Search for the cell housing the specified text and yield its (X, Y) center coordinate. 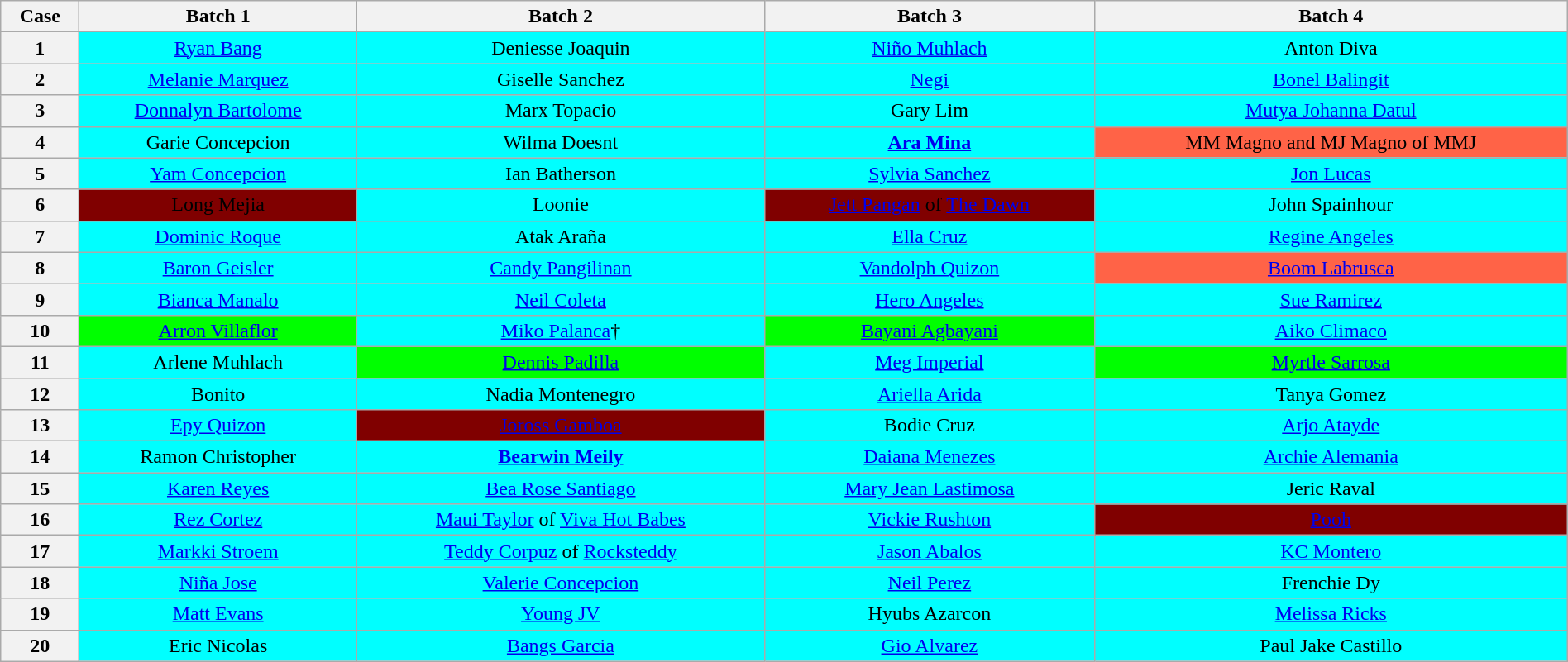
Mutya Johanna Datul (1331, 111)
Boom Labrusca (1331, 268)
Melanie Marquez (218, 79)
Markki Stroem (218, 551)
Daiana Menezes (930, 457)
Sylvia Sanchez (930, 174)
8 (40, 268)
Young JV (561, 614)
Sue Ramirez (1331, 299)
Hyubs Azarcon (930, 614)
Tanya Gomez (1331, 394)
Dennis Padilla (561, 362)
John Spainhour (1331, 205)
1 (40, 48)
12 (40, 394)
Regine Angeles (1331, 236)
14 (40, 457)
Ariella Arida (930, 394)
Deniesse Joaquin (561, 48)
Jett Pangan of The Dawn (930, 205)
Batch 3 (930, 17)
Ara Mina (930, 142)
Bearwin Meily (561, 457)
Frenchie Dy (1331, 583)
Maui Taylor of Viva Hot Babes (561, 520)
KC Montero (1331, 551)
Nadia Montenegro (561, 394)
15 (40, 488)
Bianca Manalo (218, 299)
Archie Alemania (1331, 457)
Meg Imperial (930, 362)
Batch 1 (218, 17)
Batch 2 (561, 17)
Case (40, 17)
Ryan Bang (218, 48)
Dominic Roque (218, 236)
Niña Jose (218, 583)
Matt Evans (218, 614)
Mary Jean Lastimosa (930, 488)
Bangs Garcia (561, 645)
Eric Nicolas (218, 645)
2 (40, 79)
Rez Cortez (218, 520)
Bonel Balingit (1331, 79)
Ian Batherson (561, 174)
Arjo Atayde (1331, 426)
Valerie Concepcion (561, 583)
Jason Abalos (930, 551)
Karen Reyes (218, 488)
17 (40, 551)
7 (40, 236)
Melissa Ricks (1331, 614)
Marx Topacio (561, 111)
Joross Gamboa (561, 426)
Gio Alvarez (930, 645)
Neil Perez (930, 583)
13 (40, 426)
9 (40, 299)
Pooh (1331, 520)
Negi (930, 79)
10 (40, 331)
4 (40, 142)
16 (40, 520)
20 (40, 645)
Bonito (218, 394)
Niño Muhlach (930, 48)
Bea Rose Santiago (561, 488)
Anton Diva (1331, 48)
Wilma Doesnt (561, 142)
Bayani Agbayani (930, 331)
5 (40, 174)
Jon Lucas (1331, 174)
Garie Concepcion (218, 142)
Bodie Cruz (930, 426)
Baron Geisler (218, 268)
Paul Jake Castillo (1331, 645)
Ramon Christopher (218, 457)
3 (40, 111)
Candy Pangilinan (561, 268)
18 (40, 583)
Arron Villaflor (218, 331)
Vickie Rushton (930, 520)
Ella Cruz (930, 236)
Loonie (561, 205)
6 (40, 205)
Atak Araña (561, 236)
Batch 4 (1331, 17)
11 (40, 362)
Hero Angeles (930, 299)
Long Mejia (218, 205)
MM Magno and MJ Magno of MMJ (1331, 142)
Arlene Muhlach (218, 362)
19 (40, 614)
Neil Coleta (561, 299)
Jeric Raval (1331, 488)
Gary Lim (930, 111)
Aiko Climaco (1331, 331)
Vandolph Quizon (930, 268)
Yam Concepcion (218, 174)
Giselle Sanchez (561, 79)
Myrtle Sarrosa (1331, 362)
Donnalyn Bartolome (218, 111)
Epy Quizon (218, 426)
Teddy Corpuz of Rocksteddy (561, 551)
Miko Palanca† (561, 331)
